For the text-containing cell, return its midpoint in [X, Y] coordinate format. 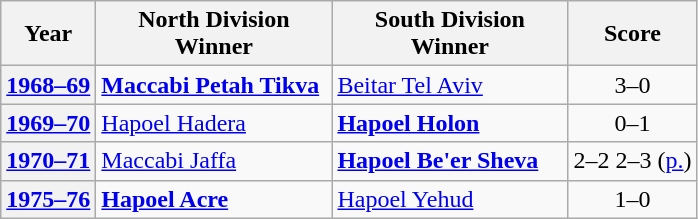
Year [48, 34]
Maccabi Petah Tikva [214, 85]
1968–69 [48, 85]
Maccabi Jaffa [214, 161]
Score [632, 34]
Beitar Tel Aviv [450, 85]
Hapoel Holon [450, 123]
North Division Winner [214, 34]
1975–76 [48, 199]
2–2 2–3 (p.) [632, 161]
1969–70 [48, 123]
1970–71 [48, 161]
Hapoel Acre [214, 199]
Hapoel Yehud [450, 199]
1–0 [632, 199]
Hapoel Hadera [214, 123]
0–1 [632, 123]
South Division Winner [450, 34]
Hapoel Be'er Sheva [450, 161]
3–0 [632, 85]
